Return the [X, Y] coordinate for the center point of the cell that contains the specified text.  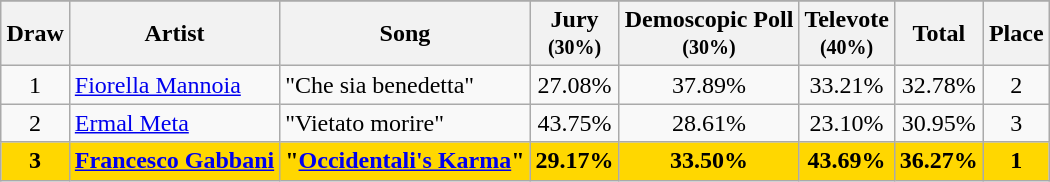
43.75% [574, 123]
Place [1016, 34]
30.95% [938, 123]
Artist [174, 34]
32.78% [938, 85]
23.10% [846, 123]
27.08% [574, 85]
Total [938, 34]
"Vietato morire" [405, 123]
33.21% [846, 85]
37.89% [709, 85]
"Che sia benedetta" [405, 85]
33.50% [709, 161]
43.69% [846, 161]
Francesco Gabbani [174, 161]
Song [405, 34]
Draw [35, 34]
Demoscopic Poll(30%) [709, 34]
"Occidentali's Karma" [405, 161]
36.27% [938, 161]
Ermal Meta [174, 123]
29.17% [574, 161]
Jury(30%) [574, 34]
Televote(40%) [846, 34]
Fiorella Mannoia [174, 85]
28.61% [709, 123]
